Return (X, Y) of the center of cell containing provided text 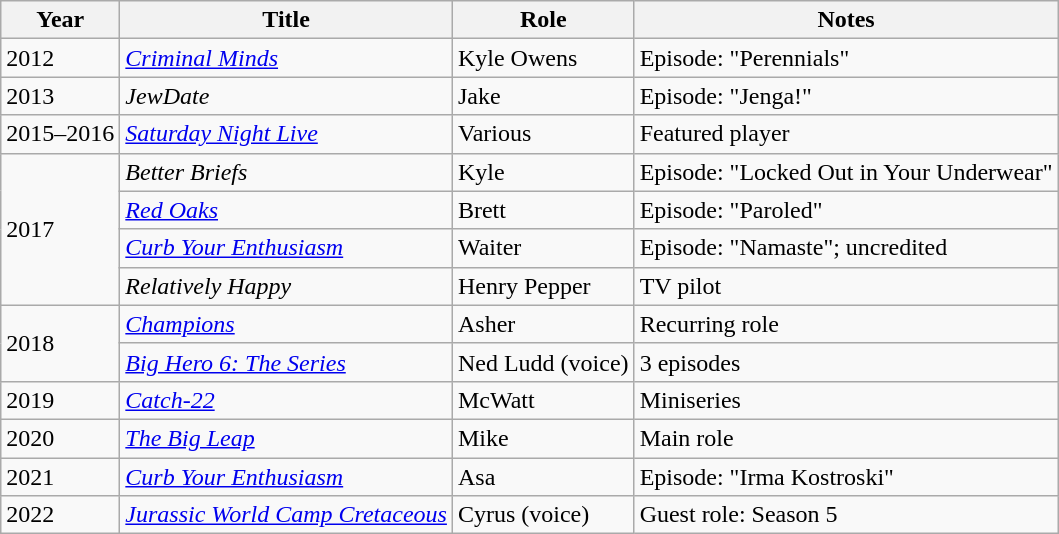
Miniseries (846, 400)
2013 (60, 96)
Main role (846, 438)
Ned Ludd (voice) (543, 362)
Role (543, 20)
Episode: "Perennials" (846, 58)
Year (60, 20)
2017 (60, 229)
Title (286, 20)
Episode: "Jenga!" (846, 96)
2021 (60, 477)
Saturday Night Live (286, 134)
TV pilot (846, 286)
McWatt (543, 400)
Kyle Owens (543, 58)
Episode: "Irma Kostroski" (846, 477)
Cyrus (voice) (543, 515)
Henry Pepper (543, 286)
Episode: "Locked Out in Your Underwear" (846, 172)
Relatively Happy (286, 286)
Better Briefs (286, 172)
2018 (60, 343)
The Big Leap (286, 438)
Various (543, 134)
Brett (543, 210)
Waiter (543, 248)
Champions (286, 324)
JewDate (286, 96)
2015–2016 (60, 134)
Mike (543, 438)
Asher (543, 324)
Episode: "Paroled" (846, 210)
2012 (60, 58)
2020 (60, 438)
Criminal Minds (286, 58)
Notes (846, 20)
Guest role: Season 5 (846, 515)
Jurassic World Camp Cretaceous (286, 515)
3 episodes (846, 362)
Episode: "Namaste"; uncredited (846, 248)
Jake (543, 96)
Big Hero 6: The Series (286, 362)
2019 (60, 400)
Red Oaks (286, 210)
Recurring role (846, 324)
2022 (60, 515)
Featured player (846, 134)
Kyle (543, 172)
Catch-22 (286, 400)
Asa (543, 477)
